Scan for the cell matching the given text and deliver its (X, Y) coordinate at center. 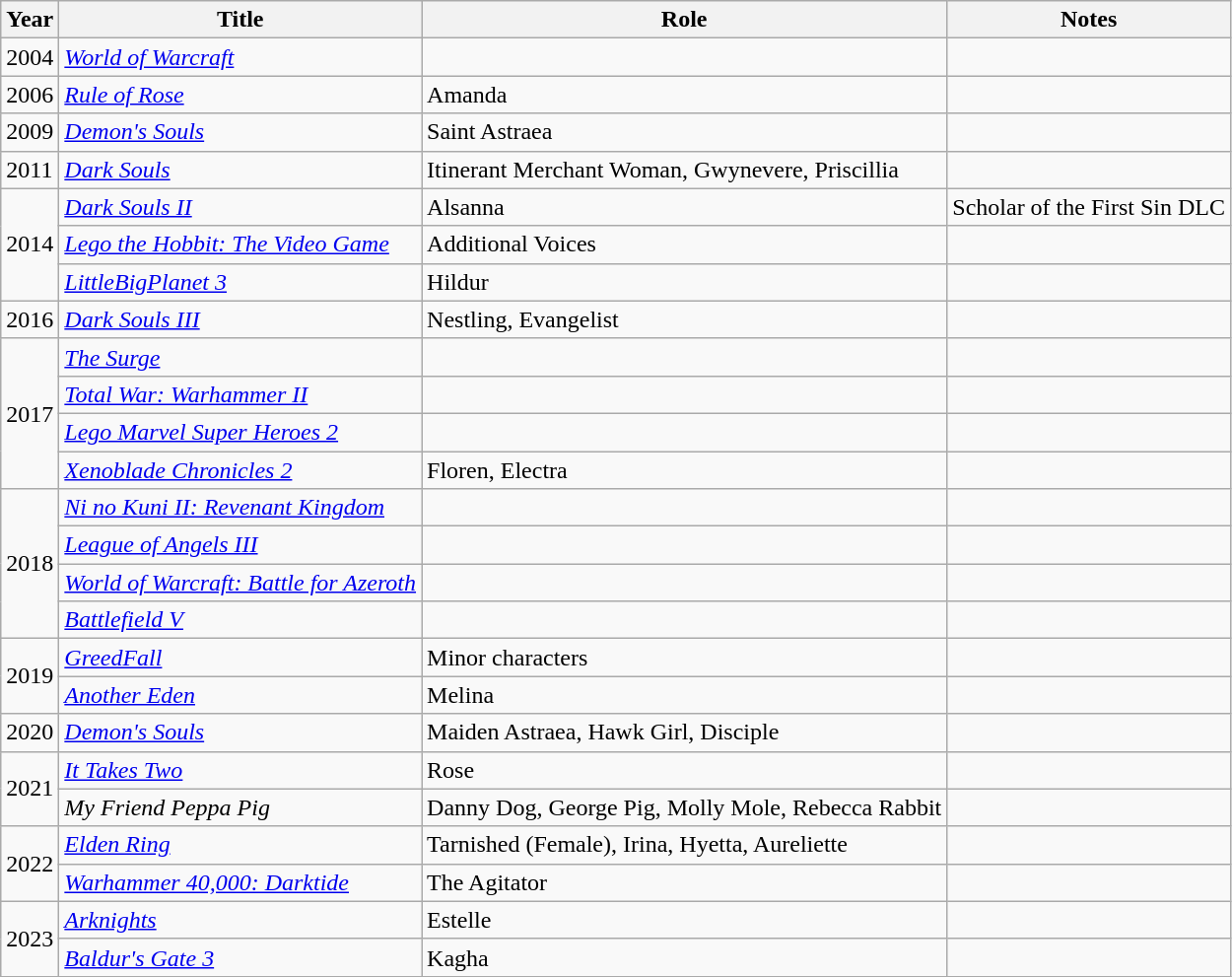
The Agitator (684, 882)
Kagha (684, 957)
Danny Dog, George Pig, Molly Mole, Rebecca Rabbit (684, 807)
2004 (30, 57)
Saint Astraea (684, 132)
2011 (30, 170)
League of Angels III (240, 545)
2016 (30, 319)
Xenoblade Chronicles 2 (240, 470)
Warhammer 40,000: Darktide (240, 882)
Melina (684, 695)
Estelle (684, 920)
2022 (30, 864)
Rule of Rose (240, 95)
Scholar of the First Sin DLC (1089, 207)
Year (30, 20)
2014 (30, 244)
2019 (30, 676)
World of Warcraft: Battle for Azeroth (240, 583)
2018 (30, 564)
Additional Voices (684, 244)
Floren, Electra (684, 470)
Nestling, Evangelist (684, 319)
GreedFall (240, 658)
Baldur's Gate 3 (240, 957)
Dark Souls (240, 170)
Maiden Astraea, Hawk Girl, Disciple (684, 733)
Lego the Hobbit: The Video Game (240, 244)
Notes (1089, 20)
2023 (30, 939)
2020 (30, 733)
Elden Ring (240, 845)
LittleBigPlanet 3 (240, 282)
Hildur (684, 282)
Arknights (240, 920)
Total War: Warhammer II (240, 394)
2009 (30, 132)
Tarnished (Female), Irina, Hyetta, Aureliette (684, 845)
Another Eden (240, 695)
Ni no Kuni II: Revenant Kingdom (240, 508)
Title (240, 20)
2021 (30, 789)
2017 (30, 413)
Minor characters (684, 658)
My Friend Peppa Pig (240, 807)
Amanda (684, 95)
Dark Souls III (240, 319)
Role (684, 20)
It Takes Two (240, 770)
2006 (30, 95)
Lego Marvel Super Heroes 2 (240, 432)
Dark Souls II (240, 207)
Alsanna (684, 207)
Itinerant Merchant Woman, Gwynevere, Priscillia (684, 170)
Rose (684, 770)
Battlefield V (240, 620)
World of Warcraft (240, 57)
The Surge (240, 357)
